Detect which cell encompasses the target text, then output its (X, Y) center coordinate. 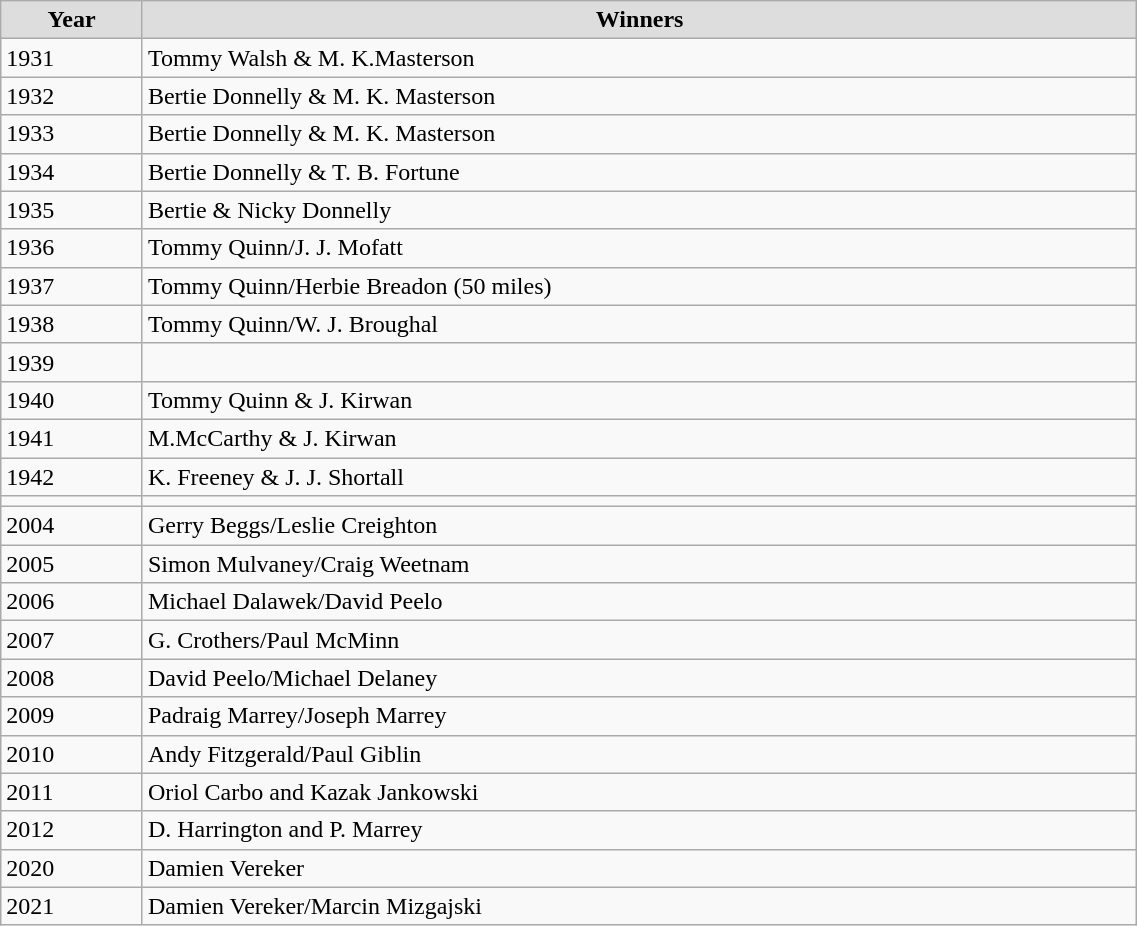
David Peelo/Michael Delaney (639, 678)
1932 (72, 96)
Bertie Donnelly & T. B. Fortune (639, 172)
1941 (72, 438)
Winners (639, 20)
1936 (72, 248)
1937 (72, 286)
D. Harrington and P. Marrey (639, 830)
1931 (72, 58)
1942 (72, 477)
1938 (72, 324)
Year (72, 20)
Damien Vereker (639, 868)
1934 (72, 172)
2011 (72, 792)
Andy Fitzgerald/Paul Giblin (639, 754)
1940 (72, 400)
Tommy Walsh & M. K.Masterson (639, 58)
2008 (72, 678)
Tommy Quinn/Herbie Breadon (50 miles) (639, 286)
2012 (72, 830)
2021 (72, 906)
Simon Mulvaney/Craig Weetnam (639, 564)
2004 (72, 526)
2005 (72, 564)
Oriol Carbo and Kazak Jankowski (639, 792)
Gerry Beggs/Leslie Creighton (639, 526)
2010 (72, 754)
2007 (72, 640)
Tommy Quinn & J. Kirwan (639, 400)
M.McCarthy & J. Kirwan (639, 438)
2006 (72, 602)
1933 (72, 134)
Bertie & Nicky Donnelly (639, 210)
1935 (72, 210)
Michael Dalawek/David Peelo (639, 602)
Tommy Quinn/W. J. Broughal (639, 324)
Padraig Marrey/Joseph Marrey (639, 716)
1939 (72, 362)
2009 (72, 716)
Tommy Quinn/J. J. Mofatt (639, 248)
K. Freeney & J. J. Shortall (639, 477)
Damien Vereker/Marcin Mizgajski (639, 906)
G. Crothers/Paul McMinn (639, 640)
2020 (72, 868)
